Extract the [X, Y] coordinate from the center of the cell holding the provided text.  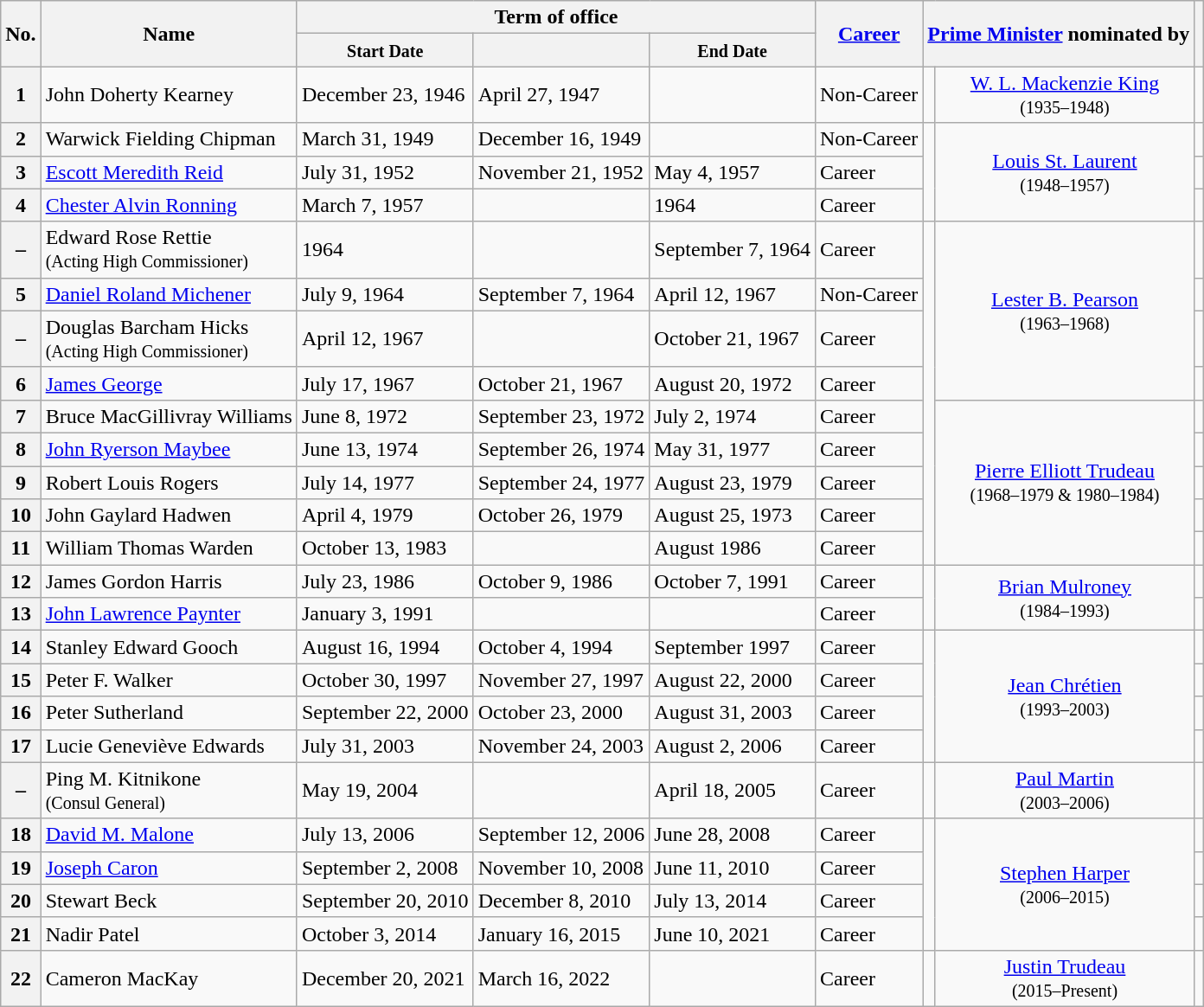
July 14, 1977 [385, 482]
October 23, 2000 [561, 713]
August 20, 1972 [733, 383]
11 [21, 548]
September 26, 1974 [561, 449]
2 [21, 139]
October 7, 1991 [733, 581]
Cameron MacKay [169, 978]
William Thomas Warden [169, 548]
April 4, 1979 [385, 516]
December 8, 2010 [561, 901]
Chester Alvin Ronning [169, 205]
13 [21, 614]
5 [21, 294]
September 24, 1977 [561, 482]
June 11, 2010 [733, 868]
November 10, 2008 [561, 868]
Louis St. Laurent(1948–1957) [1065, 172]
Stewart Beck [169, 901]
October 30, 1997 [385, 680]
21 [21, 933]
March 31, 1949 [385, 139]
Peter Sutherland [169, 713]
Brian Mulroney(1984–1993) [1065, 598]
7 [21, 416]
June 10, 2021 [733, 933]
9 [21, 482]
December 20, 2021 [385, 978]
June 8, 1972 [385, 416]
August 2, 2006 [733, 746]
12 [21, 581]
April 18, 2005 [733, 791]
Daniel Roland Michener [169, 294]
May 31, 1977 [733, 449]
22 [21, 978]
Douglas Barcham Hicks(Acting High Commissioner) [169, 339]
10 [21, 516]
18 [21, 835]
March 16, 2022 [561, 978]
Paul Martin(2003–2006) [1065, 791]
September 1997 [733, 647]
15 [21, 680]
Nadir Patel [169, 933]
Justin Trudeau(2015–Present) [1065, 978]
July 13, 2014 [733, 901]
September 12, 2006 [561, 835]
End Date [733, 50]
Edward Rose Rettie(Acting High Commissioner) [169, 249]
Jean Chrétien(1993–2003) [1065, 696]
Robert Louis Rogers [169, 482]
Lucie Geneviève Edwards [169, 746]
May 4, 1957 [733, 172]
January 3, 1991 [385, 614]
July 23, 1986 [385, 581]
Name [169, 34]
1 [21, 95]
Peter F. Walker [169, 680]
October 13, 1983 [385, 548]
October 3, 2014 [385, 933]
January 16, 2015 [561, 933]
July 13, 2006 [385, 835]
James George [169, 383]
John Doherty Kearney [169, 95]
Escott Meredith Reid [169, 172]
17 [21, 746]
April 27, 1947 [561, 95]
July 2, 1974 [733, 416]
March 7, 1957 [385, 205]
November 24, 2003 [561, 746]
September 20, 2010 [385, 901]
8 [21, 449]
4 [21, 205]
Stanley Edward Gooch [169, 647]
3 [21, 172]
June 13, 1974 [385, 449]
14 [21, 647]
July 31, 2003 [385, 746]
September 23, 1972 [561, 416]
August 31, 2003 [733, 713]
Joseph Caron [169, 868]
Prime Minister nominated by [1059, 34]
John Gaylard Hadwen [169, 516]
August 25, 1973 [733, 516]
September 2, 2008 [385, 868]
16 [21, 713]
August 23, 1979 [733, 482]
Pierre Elliott Trudeau(1968–1979 & 1980–1984) [1065, 482]
Term of office [555, 17]
December 23, 1946 [385, 95]
October 4, 1994 [561, 647]
December 16, 1949 [561, 139]
Stephen Harper(2006–2015) [1065, 884]
Ping M. Kitnikone(Consul General) [169, 791]
Lester B. Pearson(1963–1968) [1065, 311]
W. L. Mackenzie King(1935–1948) [1065, 95]
August 1986 [733, 548]
Warwick Fielding Chipman [169, 139]
November 21, 1952 [561, 172]
John Lawrence Paynter [169, 614]
November 27, 1997 [561, 680]
6 [21, 383]
August 16, 1994 [385, 647]
October 9, 1986 [561, 581]
October 26, 1979 [561, 516]
September 22, 2000 [385, 713]
19 [21, 868]
Start Date [385, 50]
August 22, 2000 [733, 680]
John Ryerson Maybee [169, 449]
James Gordon Harris [169, 581]
July 9, 1964 [385, 294]
No. [21, 34]
20 [21, 901]
July 31, 1952 [385, 172]
Bruce MacGillivray Williams [169, 416]
June 28, 2008 [733, 835]
July 17, 1967 [385, 383]
David M. Malone [169, 835]
May 19, 2004 [385, 791]
